Scan for the cell matching the given text and deliver its (X, Y) coordinate at center. 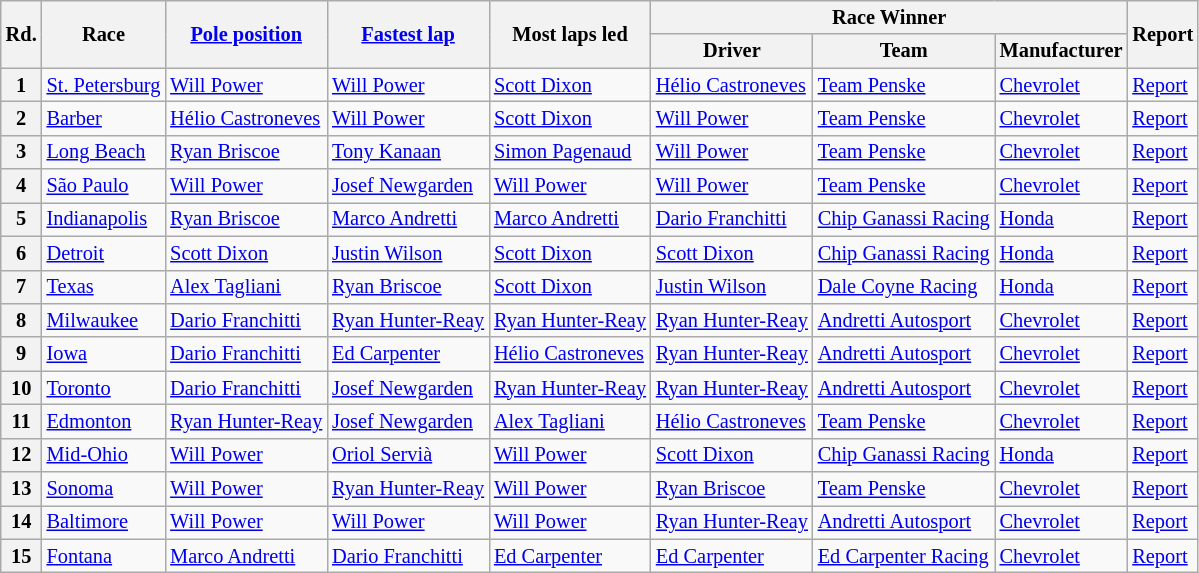
Long Beach (104, 152)
2 (22, 118)
Iowa (104, 354)
Pole position (246, 34)
Edmonton (104, 421)
3 (22, 152)
Texas (104, 287)
São Paulo (104, 186)
Rd. (22, 34)
6 (22, 253)
13 (22, 489)
Fastest lap (408, 34)
Driver (732, 51)
Toronto (104, 388)
Milwaukee (104, 320)
15 (22, 556)
Baltimore (104, 522)
5 (22, 219)
Barber (104, 118)
Oriol Servià (408, 455)
Most laps led (570, 34)
Manufacturer (1062, 51)
Ed Carpenter Racing (904, 556)
Dale Coyne Racing (904, 287)
Tony Kanaan (408, 152)
11 (22, 421)
8 (22, 320)
Indianapolis (104, 219)
12 (22, 455)
Mid-Ohio (104, 455)
Sonoma (104, 489)
9 (22, 354)
10 (22, 388)
14 (22, 522)
1 (22, 85)
St. Petersburg (104, 85)
Simon Pagenaud (570, 152)
4 (22, 186)
Race Winner (889, 17)
Detroit (104, 253)
Fontana (104, 556)
Team (904, 51)
Race (104, 34)
7 (22, 287)
